Return [x, y] of the center of cell containing provided text 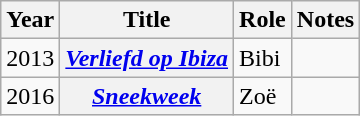
Sneekweek [147, 96]
Title [147, 20]
Role [263, 20]
Verliefd op Ibiza [147, 58]
Zoë [263, 96]
2016 [30, 96]
Notes [325, 20]
2013 [30, 58]
Year [30, 20]
Bibi [263, 58]
